Search for the cell housing the specified text and yield its (x, y) center coordinate. 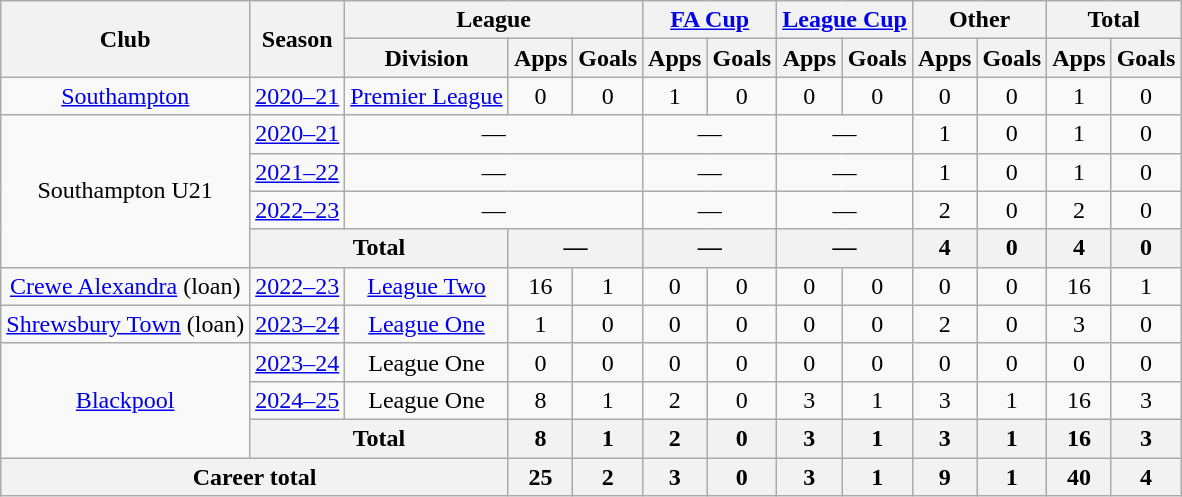
Club (126, 39)
Career total (255, 477)
Other (979, 20)
9 (944, 477)
Season (298, 39)
Southampton (126, 96)
League Cup (845, 20)
40 (1079, 477)
Crewe Alexandra (loan) (126, 286)
FA Cup (710, 20)
Division (427, 58)
Southampton U21 (126, 191)
2024–25 (298, 400)
League Two (427, 286)
League (494, 20)
25 (540, 477)
Blackpool (126, 400)
Premier League (427, 96)
Shrewsbury Town (loan) (126, 324)
2021–22 (298, 172)
